Identify which cell holds the provided text, then report its [X, Y] central coordinate. 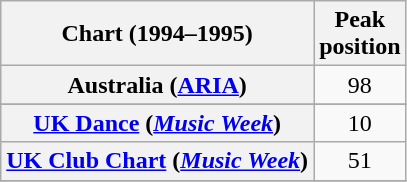
UK Dance (Music Week) [158, 123]
Chart (1994–1995) [158, 34]
Peakposition [360, 34]
51 [360, 161]
Australia (ARIA) [158, 85]
UK Club Chart (Music Week) [158, 161]
98 [360, 85]
10 [360, 123]
